Scan for the cell matching the given text and deliver its [X, Y] coordinate at center. 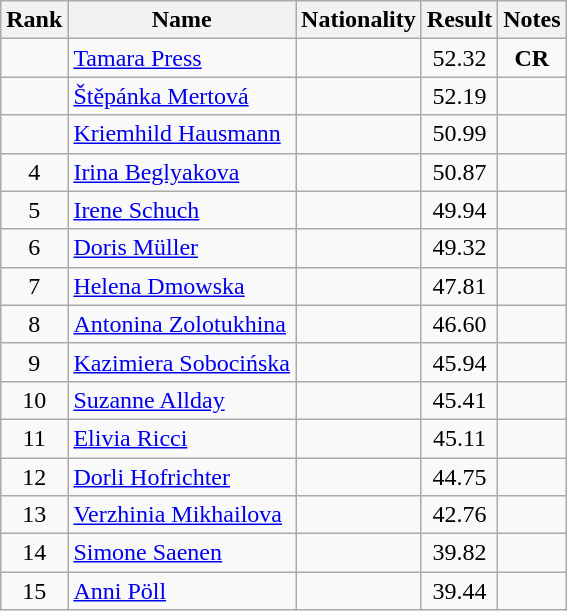
45.41 [459, 400]
12 [34, 477]
39.82 [459, 553]
5 [34, 210]
4 [34, 172]
Suzanne Allday [182, 400]
Anni Pöll [182, 591]
45.11 [459, 438]
47.81 [459, 286]
Simone Saenen [182, 553]
49.94 [459, 210]
6 [34, 248]
45.94 [459, 362]
Notes [532, 20]
Kriemhild Hausmann [182, 134]
8 [34, 324]
49.32 [459, 248]
11 [34, 438]
Kazimiera Sobocińska [182, 362]
7 [34, 286]
39.44 [459, 591]
50.87 [459, 172]
Name [182, 20]
44.75 [459, 477]
CR [532, 58]
52.19 [459, 96]
Irina Beglyakova [182, 172]
50.99 [459, 134]
Doris Müller [182, 248]
14 [34, 553]
9 [34, 362]
Antonina Zolotukhina [182, 324]
10 [34, 400]
Tamara Press [182, 58]
Štěpánka Mertová [182, 96]
Irene Schuch [182, 210]
42.76 [459, 515]
15 [34, 591]
Helena Dmowska [182, 286]
Dorli Hofrichter [182, 477]
Elivia Ricci [182, 438]
Result [459, 20]
Rank [34, 20]
13 [34, 515]
Verzhinia Mikhailova [182, 515]
46.60 [459, 324]
Nationality [359, 20]
52.32 [459, 58]
